Provide the (X, Y) coordinate of the cell's center where the given text is located.  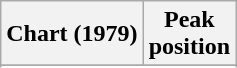
Peakposition (189, 34)
Chart (1979) (72, 34)
